Extract the [X, Y] coordinate from the center of the cell holding the provided text.  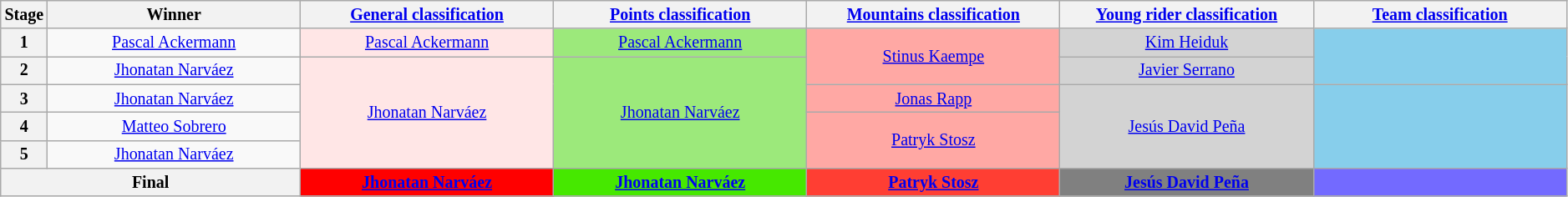
Stage [24, 15]
2 [24, 70]
Young rider classification [1186, 15]
Jonas Rapp [934, 98]
Kim Heiduk [1186, 43]
Stinus Kaempe [934, 57]
4 [24, 127]
5 [24, 154]
1 [24, 43]
Team classification [1440, 15]
Winner [174, 15]
Points classification [680, 15]
General classification [426, 15]
3 [24, 98]
Mountains classification [934, 15]
Final [150, 182]
Javier Serrano [1186, 70]
Matteo Sobrero [174, 127]
